For the text-containing cell, return its midpoint in [x, y] coordinate format. 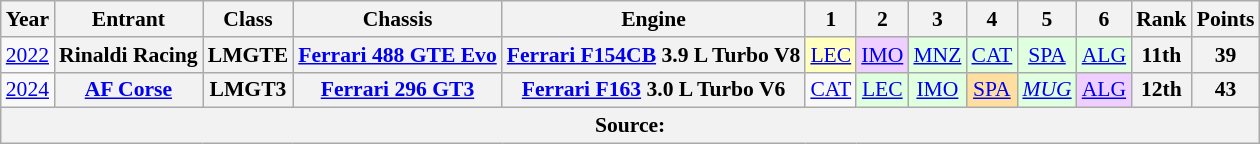
Ferrari F163 3.0 L Turbo V6 [654, 90]
5 [1046, 19]
Class [248, 19]
43 [1226, 90]
6 [1104, 19]
Ferrari F154CB 3.9 L Turbo V8 [654, 55]
2022 [28, 55]
2 [882, 19]
3 [937, 19]
Year [28, 19]
MNZ [937, 55]
Rinaldi Racing [128, 55]
Engine [654, 19]
AF Corse [128, 90]
Chassis [398, 19]
11th [1162, 55]
12th [1162, 90]
Ferrari 488 GTE Evo [398, 55]
4 [992, 19]
MUG [1046, 90]
Points [1226, 19]
39 [1226, 55]
Rank [1162, 19]
LMGT3 [248, 90]
1 [830, 19]
2024 [28, 90]
Entrant [128, 19]
Ferrari 296 GT3 [398, 90]
LMGTE [248, 55]
Source: [630, 126]
